Find where the given text appears and provide that cell's center as [X, Y] coordinate. 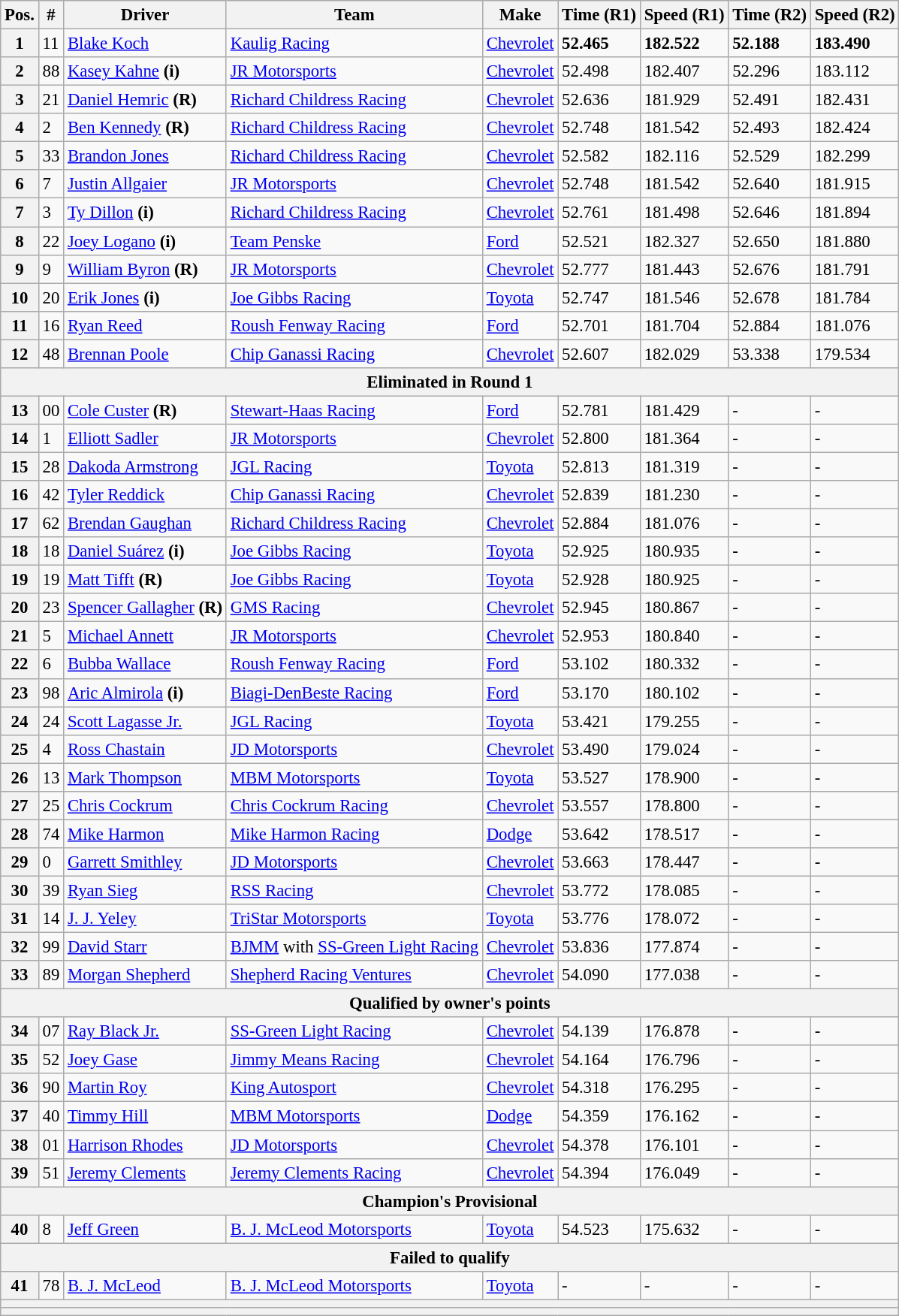
Blake Koch [146, 44]
Stewart-Haas Racing [354, 410]
TriStar Motorsports [354, 919]
Kaulig Racing [354, 44]
Chris Cockrum [146, 806]
52.636 [599, 100]
53.102 [599, 665]
RSS Racing [354, 890]
52.491 [770, 100]
31 [20, 919]
17 [20, 524]
07 [51, 1031]
181.230 [684, 495]
62 [51, 524]
Spencer Gallagher (R) [146, 608]
182.407 [684, 71]
181.791 [855, 269]
Elliott Sadler [146, 439]
48 [51, 354]
52.646 [770, 213]
177.038 [684, 975]
52.928 [599, 580]
Shepherd Racing Ventures [354, 975]
98 [51, 693]
178.900 [684, 777]
52.640 [770, 184]
52.650 [770, 241]
180.867 [684, 608]
180.935 [684, 551]
54.394 [599, 1173]
52.607 [599, 354]
Garrett Smithley [146, 862]
180.102 [684, 693]
26 [20, 777]
183.112 [855, 71]
179.024 [684, 749]
Mike Harmon Racing [354, 834]
182.029 [684, 354]
Jeremy Clements [146, 1173]
Daniel Suárez (i) [146, 551]
180.840 [684, 636]
89 [51, 975]
52.747 [599, 297]
182.116 [684, 156]
Team [354, 15]
182.299 [855, 156]
52.493 [770, 128]
Qualified by owner's points [450, 1004]
Make [520, 15]
Michael Annett [146, 636]
181.704 [684, 325]
179.255 [684, 721]
Morgan Shepherd [146, 975]
Dakoda Armstrong [146, 466]
181.784 [855, 297]
178.517 [684, 834]
90 [51, 1088]
Joey Gase [146, 1060]
Ross Chastain [146, 749]
Martin Roy [146, 1088]
Ryan Sieg [146, 890]
180.925 [684, 580]
52.582 [599, 156]
52.777 [599, 269]
10 [20, 297]
181.894 [855, 213]
53.776 [599, 919]
181.364 [684, 439]
53.557 [599, 806]
35 [20, 1060]
182.522 [684, 44]
52.800 [599, 439]
178.072 [684, 919]
Daniel Hemric (R) [146, 100]
29 [20, 862]
32 [20, 947]
52.678 [770, 297]
0 [51, 862]
34 [20, 1031]
181.880 [855, 241]
William Byron (R) [146, 269]
181.929 [684, 100]
SS-Green Light Racing [354, 1031]
GMS Racing [354, 608]
36 [20, 1088]
181.429 [684, 410]
B. J. McLeod [146, 1286]
J. J. Yeley [146, 919]
53.772 [599, 890]
182.424 [855, 128]
182.431 [855, 100]
Ray Black Jr. [146, 1031]
Cole Custer (R) [146, 410]
Eliminated in Round 1 [450, 382]
53.663 [599, 862]
181.443 [684, 269]
15 [20, 466]
Chris Cockrum Racing [354, 806]
53.527 [599, 777]
Erik Jones (i) [146, 297]
176.101 [684, 1145]
52.521 [599, 241]
178.800 [684, 806]
38 [20, 1145]
175.632 [684, 1229]
52.781 [599, 410]
52 [51, 1060]
Brandon Jones [146, 156]
Joey Logano (i) [146, 241]
182.327 [684, 241]
Mark Thompson [146, 777]
12 [20, 354]
Brennan Poole [146, 354]
176.162 [684, 1116]
Team Penske [354, 241]
181.319 [684, 466]
Champion's Provisional [450, 1201]
41 [20, 1286]
54.139 [599, 1031]
Failed to qualify [450, 1257]
177.874 [684, 947]
Jeff Green [146, 1229]
54.090 [599, 975]
53.338 [770, 354]
178.085 [684, 890]
53.642 [599, 834]
Tyler Reddick [146, 495]
52.498 [599, 71]
52.188 [770, 44]
54.523 [599, 1229]
181.915 [855, 184]
53.490 [599, 749]
178.447 [684, 862]
78 [51, 1286]
53.170 [599, 693]
Jeremy Clements Racing [354, 1173]
Ben Kennedy (R) [146, 128]
52.925 [599, 551]
Scott Lagasse Jr. [146, 721]
00 [51, 410]
Biagi-DenBeste Racing [354, 693]
52.701 [599, 325]
27 [20, 806]
176.295 [684, 1088]
52.945 [599, 608]
Aric Almirola (i) [146, 693]
54.378 [599, 1145]
Driver [146, 15]
52.953 [599, 636]
Justin Allgaier [146, 184]
52.761 [599, 213]
176.878 [684, 1031]
179.534 [855, 354]
Time (R1) [599, 15]
Ty Dillon (i) [146, 213]
30 [20, 890]
King Autosport [354, 1088]
176.796 [684, 1060]
52.529 [770, 156]
Speed (R2) [855, 15]
181.498 [684, 213]
88 [51, 71]
Kasey Kahne (i) [146, 71]
53.836 [599, 947]
42 [51, 495]
Matt Tifft (R) [146, 580]
52.465 [599, 44]
BJMM with SS-Green Light Racing [354, 947]
01 [51, 1145]
Brendan Gaughan [146, 524]
Bubba Wallace [146, 665]
53.421 [599, 721]
183.490 [855, 44]
51 [51, 1173]
99 [51, 947]
Harrison Rhodes [146, 1145]
54.359 [599, 1116]
37 [20, 1116]
Timmy Hill [146, 1116]
Pos. [20, 15]
David Starr [146, 947]
Mike Harmon [146, 834]
180.332 [684, 665]
74 [51, 834]
54.164 [599, 1060]
52.296 [770, 71]
52.813 [599, 466]
54.318 [599, 1088]
Time (R2) [770, 15]
181.546 [684, 297]
# [51, 15]
52.839 [599, 495]
52.676 [770, 269]
176.049 [684, 1173]
Jimmy Means Racing [354, 1060]
Speed (R1) [684, 15]
Ryan Reed [146, 325]
